Provide the [X, Y] coordinate of the cell's center where the given text is located.  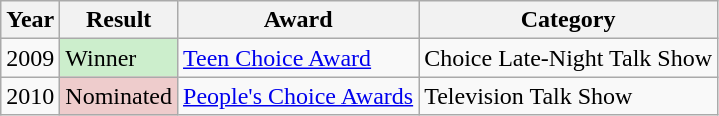
Winner [119, 58]
Result [119, 20]
Category [568, 20]
2010 [30, 96]
Year [30, 20]
Award [298, 20]
People's Choice Awards [298, 96]
Television Talk Show [568, 96]
Choice Late-Night Talk Show [568, 58]
2009 [30, 58]
Nominated [119, 96]
Teen Choice Award [298, 58]
